Determine the (x, y) coordinate at the center of the cell enclosing the given text.  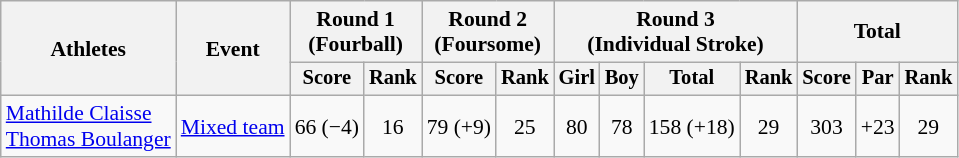
80 (577, 126)
79 (+9) (459, 126)
Round 2(Foursome) (488, 32)
Round 1(Fourball) (356, 32)
16 (393, 126)
158 (+18) (692, 126)
Mathilde ClaisseThomas Boulanger (88, 126)
+23 (878, 126)
25 (525, 126)
66 (−4) (327, 126)
Girl (577, 79)
Boy (622, 79)
303 (826, 126)
Mixed team (233, 126)
Par (878, 79)
78 (622, 126)
Event (233, 48)
Athletes (88, 48)
Round 3(Individual Stroke) (676, 32)
